Pinpoint the cell where the given text exists, returning its (x, y) midpoint coordinate. 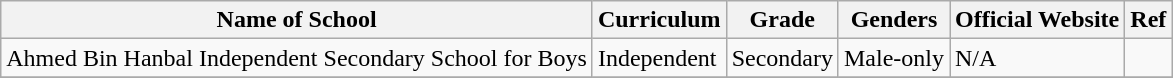
Genders (894, 20)
Ahmed Bin Hanbal Independent Secondary School for Boys (297, 58)
Name of School (297, 20)
Grade (782, 20)
N/A (1038, 58)
Male-only (894, 58)
Independent (659, 58)
Official Website (1038, 20)
Secondary (782, 58)
Curriculum (659, 20)
Ref (1148, 20)
